For the text-containing cell, return its midpoint in (X, Y) coordinate format. 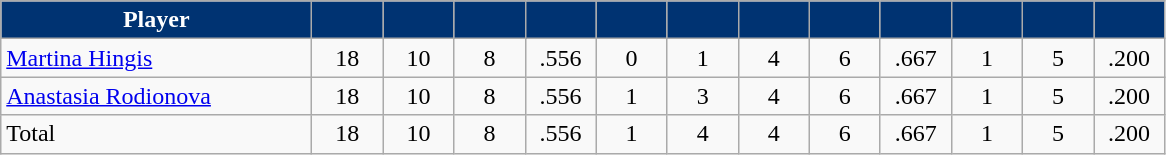
Total (156, 134)
Player (156, 20)
Martina Hingis (156, 58)
3 (702, 96)
Anastasia Rodionova (156, 96)
0 (632, 58)
